Determine the (X, Y) coordinate at the center of the cell enclosing the given text.  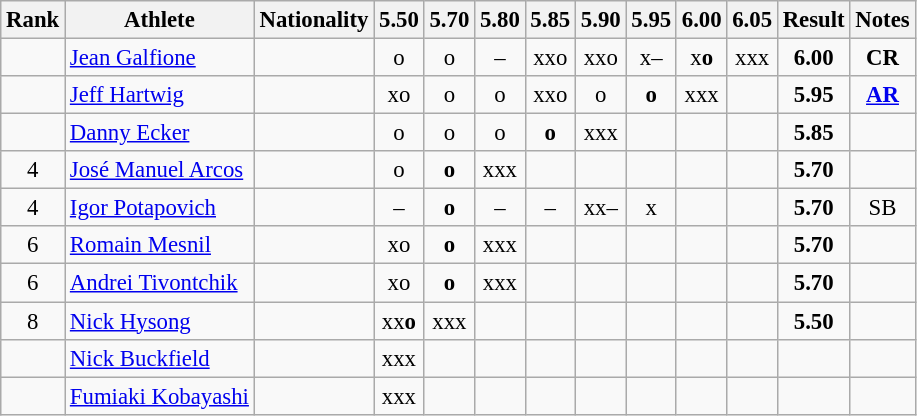
Athlete (160, 20)
Nick Buckfield (160, 358)
x– (651, 58)
5.80 (500, 20)
AR (882, 95)
Notes (882, 20)
Jean Galfione (160, 58)
x (651, 208)
Andrei Tivontchik (160, 283)
Nationality (314, 20)
5.90 (601, 20)
José Manuel Arcos (160, 170)
Igor Potapovich (160, 208)
CR (882, 58)
SB (882, 208)
Rank (33, 20)
Nick Hysong (160, 321)
Result (814, 20)
Jeff Hartwig (160, 95)
Fumiaki Kobayashi (160, 396)
Romain Mesnil (160, 245)
Danny Ecker (160, 133)
xx– (601, 208)
6.05 (752, 20)
8 (33, 321)
